Extract the (x, y) coordinate from the center of the cell holding the provided text.  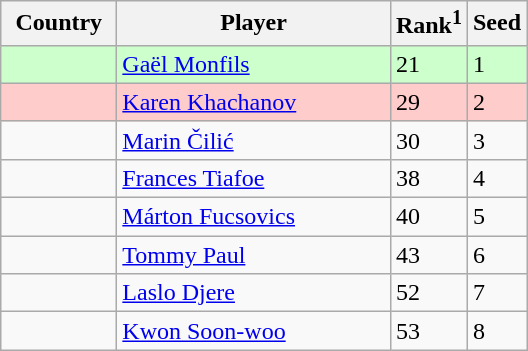
40 (428, 217)
2 (496, 102)
Gaël Monfils (254, 64)
Tommy Paul (254, 255)
43 (428, 255)
7 (496, 293)
8 (496, 331)
38 (428, 178)
52 (428, 293)
21 (428, 64)
30 (428, 140)
3 (496, 140)
6 (496, 255)
1 (496, 64)
Country (59, 24)
5 (496, 217)
Karen Khachanov (254, 102)
53 (428, 331)
Márton Fucsovics (254, 217)
29 (428, 102)
Kwon Soon-woo (254, 331)
4 (496, 178)
Frances Tiafoe (254, 178)
Rank1 (428, 24)
Player (254, 24)
Marin Čilić (254, 140)
Seed (496, 24)
Laslo Djere (254, 293)
